Detect which cell encompasses the target text, then output its [x, y] center coordinate. 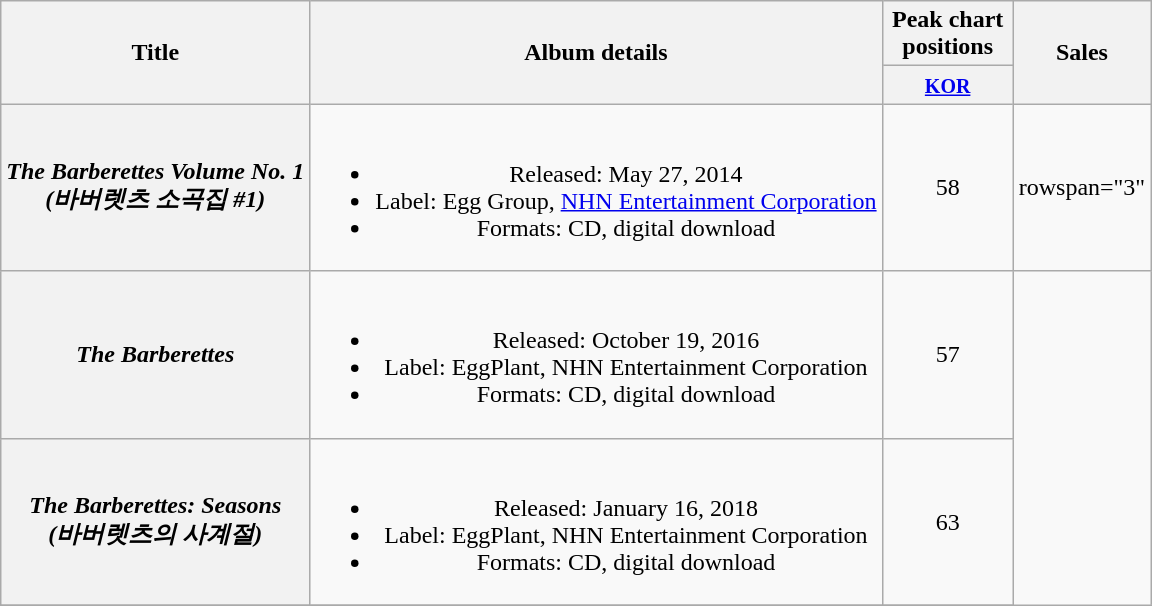
58 [948, 188]
rowspan="3" [1082, 188]
The Barberettes: Seasons(바버렛츠의 사계절) [156, 522]
Released: October 19, 2016Label: EggPlant, NHN Entertainment CorporationFormats: CD, digital download [596, 354]
63 [948, 522]
Album details [596, 52]
KOR [948, 85]
Title [156, 52]
57 [948, 354]
The Barberettes Volume No. 1(바버렛츠 소곡집 #1) [156, 188]
Sales [1082, 52]
The Barberettes [156, 354]
Released: January 16, 2018Label: EggPlant, NHN Entertainment CorporationFormats: CD, digital download [596, 522]
Released: May 27, 2014Label: Egg Group, NHN Entertainment CorporationFormats: CD, digital download [596, 188]
Peak chart positions [948, 34]
